Search for the cell housing the specified text and yield its (x, y) center coordinate. 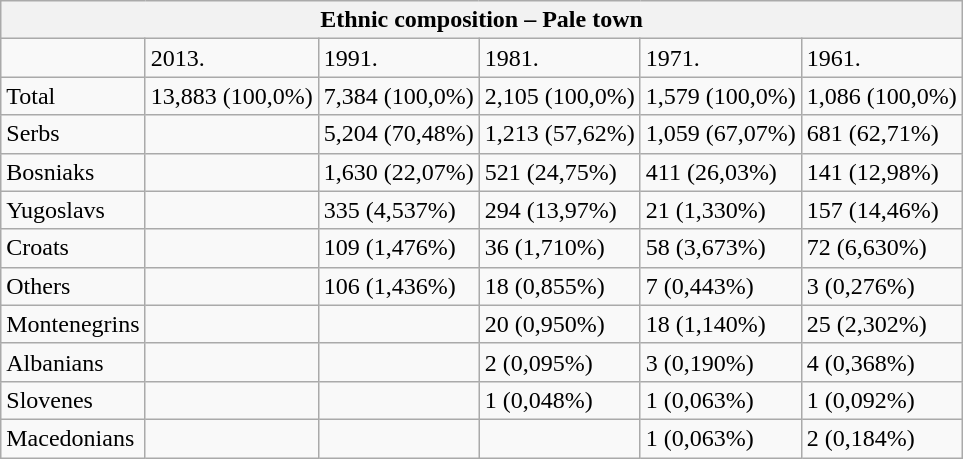
Serbs (73, 134)
36 (1,710%) (560, 248)
1991. (398, 58)
1 (0,092%) (882, 400)
Yugoslavs (73, 210)
411 (26,03%) (720, 172)
72 (6,630%) (882, 248)
1971. (720, 58)
Albanians (73, 362)
1,059 (67,07%) (720, 134)
141 (12,98%) (882, 172)
18 (1,140%) (720, 324)
2013. (232, 58)
Ethnic composition – Pale town (482, 20)
1,086 (100,0%) (882, 96)
2 (0,184%) (882, 438)
25 (2,302%) (882, 324)
1,579 (100,0%) (720, 96)
7,384 (100,0%) (398, 96)
Macedonians (73, 438)
1981. (560, 58)
1 (0,048%) (560, 400)
Slovenes (73, 400)
1,630 (22,07%) (398, 172)
335 (4,537%) (398, 210)
1,213 (57,62%) (560, 134)
3 (0,190%) (720, 362)
5,204 (70,48%) (398, 134)
2 (0,095%) (560, 362)
21 (1,330%) (720, 210)
521 (24,75%) (560, 172)
13,883 (100,0%) (232, 96)
Total (73, 96)
1961. (882, 58)
58 (3,673%) (720, 248)
20 (0,950%) (560, 324)
4 (0,368%) (882, 362)
157 (14,46%) (882, 210)
Bosniaks (73, 172)
106 (1,436%) (398, 286)
Croats (73, 248)
681 (62,71%) (882, 134)
109 (1,476%) (398, 248)
Montenegrins (73, 324)
3 (0,276%) (882, 286)
7 (0,443%) (720, 286)
2,105 (100,0%) (560, 96)
294 (13,97%) (560, 210)
Others (73, 286)
18 (0,855%) (560, 286)
